Capture the cell that displays the provided text and extract its [x, y] central coordinate. 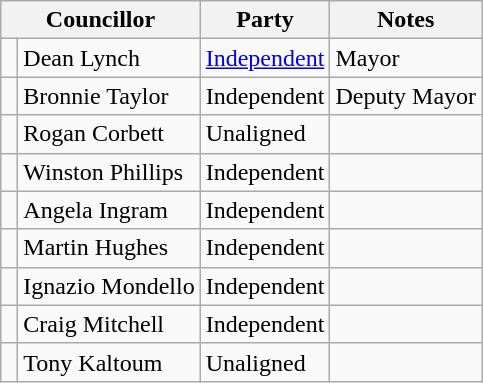
Notes [406, 20]
Bronnie Taylor [109, 96]
Martin Hughes [109, 248]
Winston Phillips [109, 172]
Craig Mitchell [109, 324]
Deputy Mayor [406, 96]
Rogan Corbett [109, 134]
Dean Lynch [109, 58]
Tony Kaltoum [109, 362]
Angela Ingram [109, 210]
Mayor [406, 58]
Councillor [100, 20]
Ignazio Mondello [109, 286]
Party [265, 20]
